Detect which cell encompasses the target text, then output its [x, y] center coordinate. 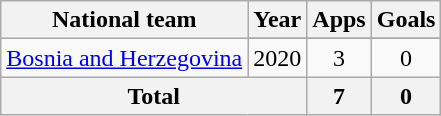
7 [339, 96]
Total [154, 96]
2020 [278, 58]
Year [278, 20]
National team [124, 20]
Bosnia and Herzegovina [124, 58]
Apps [339, 20]
Goals [406, 20]
3 [339, 58]
